Pinpoint the cell where the given text exists, returning its (x, y) midpoint coordinate. 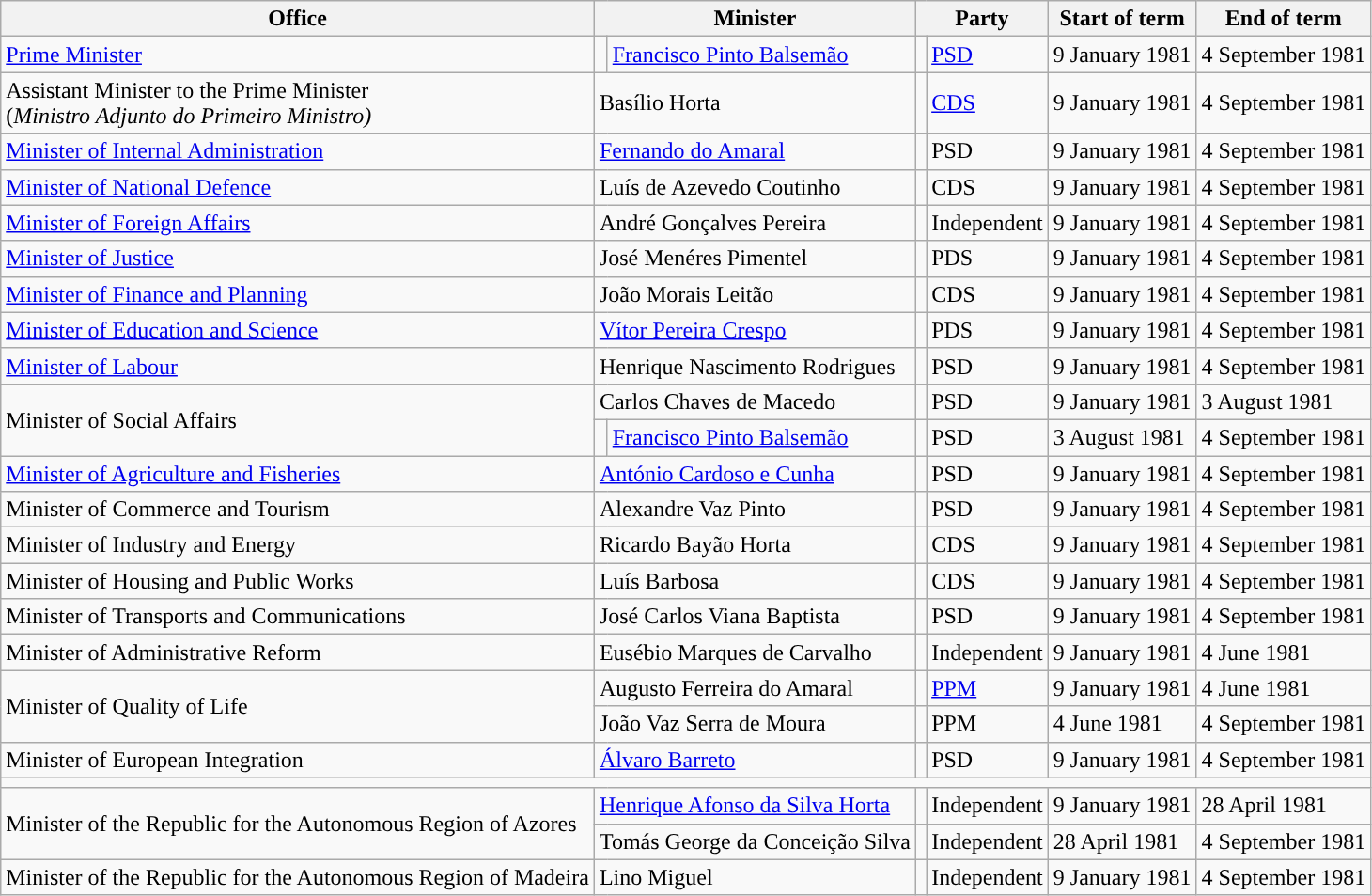
Minister of Quality of Life (298, 706)
Minister of Industry and Energy (298, 545)
João Morais Leitão (755, 294)
Minister of the Republic for the Autonomous Region of Azores (298, 824)
João Vaz Serra de Moura (755, 724)
André Gonçalves Pereira (755, 223)
Minister of Agriculture and Fisheries (298, 473)
Basílio Horta (755, 103)
Minister of Education and Science (298, 330)
Alexandre Vaz Pinto (755, 510)
Start of term (1122, 19)
Prime Minister (298, 55)
Minister of European Integration (298, 760)
Minister of Social Affairs (298, 419)
Minister of Housing and Public Works (298, 581)
Tomás George da Conceição Silva (755, 841)
Henrique Nascimento Rodrigues (755, 366)
Party (983, 19)
Minister of Administrative Reform (298, 652)
José Menéres Pimentel (755, 259)
End of term (1284, 19)
Minister of the Republic for the Autonomous Region of Madeira (298, 877)
Minister of Transports and Communications (298, 617)
Minister of Justice (298, 259)
Luís de Azevedo Coutinho (755, 187)
Álvaro Barreto (755, 760)
Eusébio Marques de Carvalho (755, 652)
Lino Miguel (755, 877)
Minister of Foreign Affairs (298, 223)
Ricardo Bayão Horta (755, 545)
José Carlos Viana Baptista (755, 617)
Assistant Minister to the Prime Minister(Ministro Adjunto do Primeiro Ministro) (298, 103)
Luís Barbosa (755, 581)
Carlos Chaves de Macedo (755, 401)
Minister of National Defence (298, 187)
Henrique Afonso da Silva Horta (755, 806)
Minister of Internal Administration (298, 151)
Fernando do Amaral (755, 151)
Minister of Commerce and Tourism (298, 510)
António Cardoso e Cunha (755, 473)
Office (298, 19)
Augusto Ferreira do Amaral (755, 688)
Minister (755, 19)
Minister of Finance and Planning (298, 294)
Minister of Labour (298, 366)
Vítor Pereira Crespo (755, 330)
